For the text-containing cell, return its midpoint in [x, y] coordinate format. 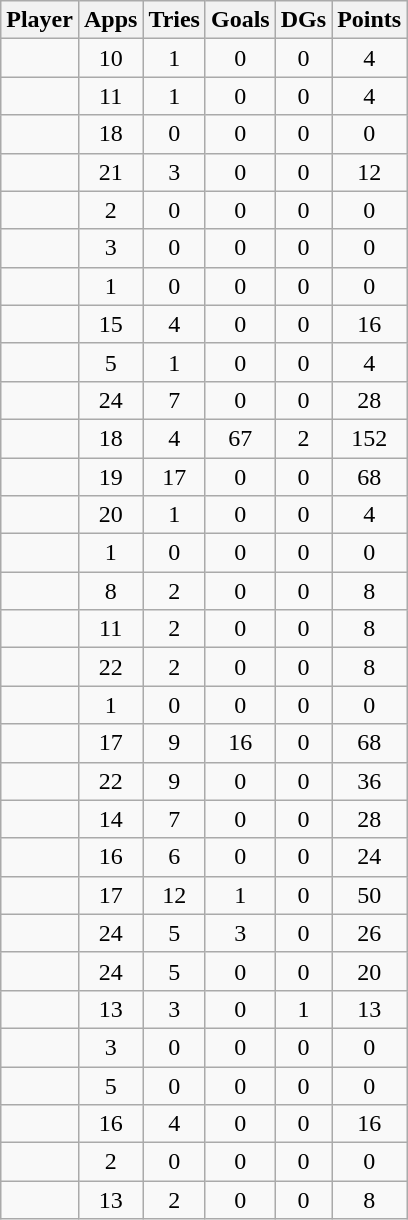
14 [110, 819]
Player [40, 20]
19 [110, 477]
Apps [110, 20]
10 [110, 58]
6 [174, 857]
50 [370, 895]
26 [370, 933]
Goals [240, 20]
67 [240, 438]
152 [370, 438]
Points [370, 20]
DGs [303, 20]
36 [370, 781]
Tries [174, 20]
15 [110, 324]
21 [110, 172]
